Detect which cell encompasses the target text, then output its [x, y] center coordinate. 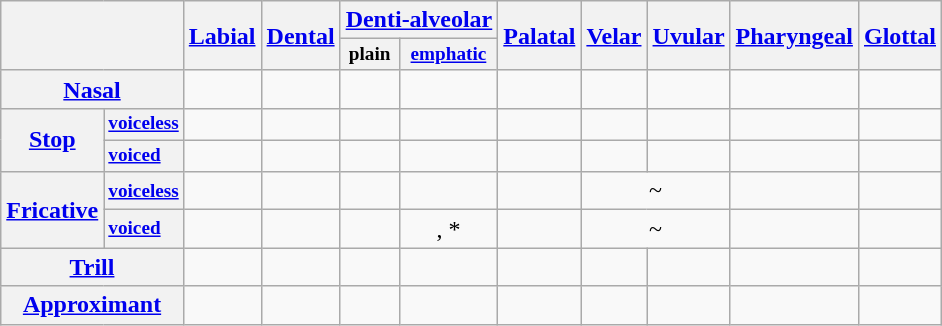
Approximant [92, 305]
plain [370, 55]
emphatic [448, 55]
Denti-alveolar [419, 20]
Labial [222, 36]
Pharyngeal [794, 36]
Velar [614, 36]
Stop [52, 140]
Fricative [52, 210]
Trill [92, 267]
, * [448, 229]
Glottal [900, 36]
Nasal [92, 89]
Uvular [688, 36]
Palatal [540, 36]
Dental [300, 36]
